Search for the cell housing the specified text and yield its (X, Y) center coordinate. 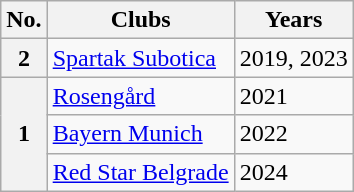
2024 (294, 172)
Years (294, 20)
2022 (294, 134)
Bayern Munich (140, 134)
1 (24, 134)
Clubs (140, 20)
Rosengård (140, 96)
2021 (294, 96)
Red Star Belgrade (140, 172)
2019, 2023 (294, 58)
No. (24, 20)
2 (24, 58)
Spartak Subotica (140, 58)
